For the text-containing cell, return its midpoint in [x, y] coordinate format. 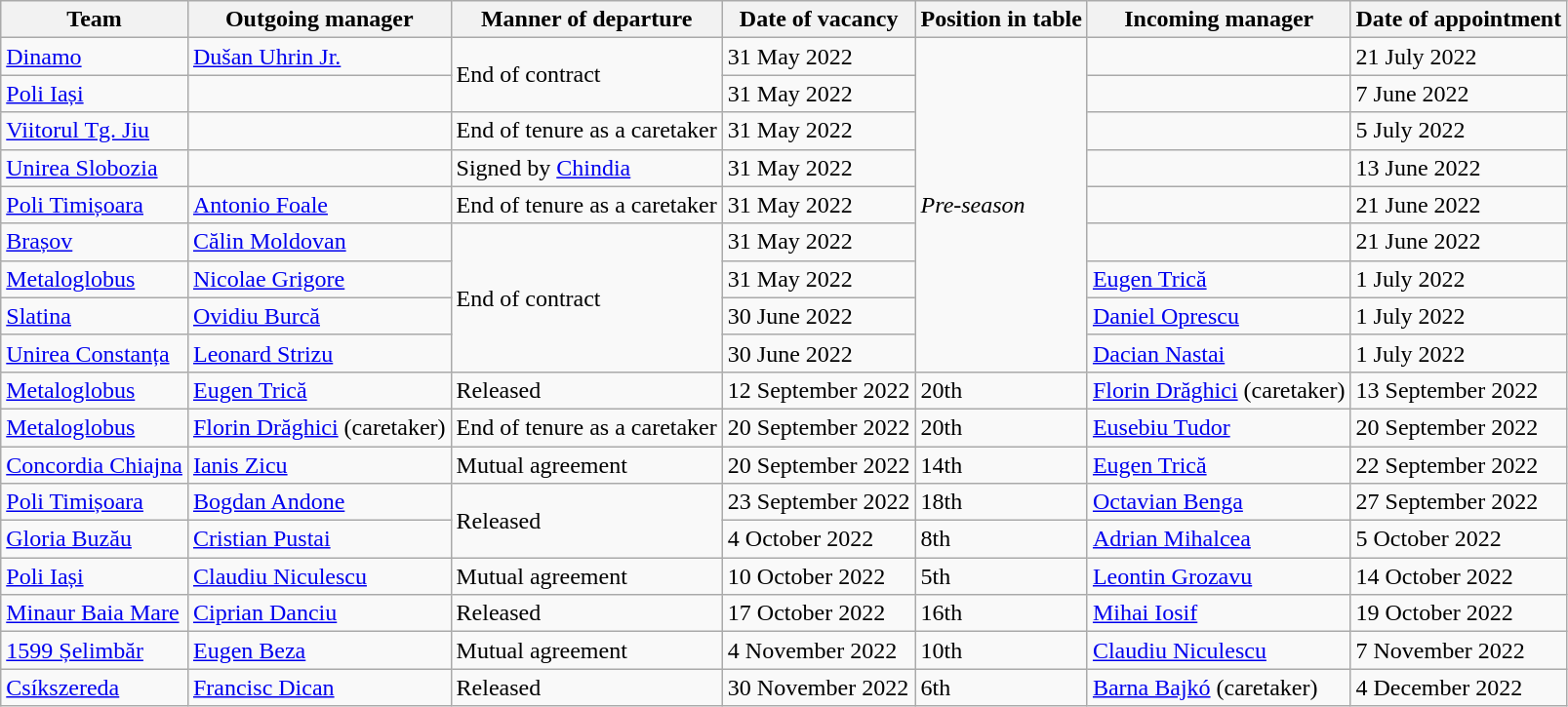
Viitorul Tg. Jiu [95, 131]
14 October 2022 [1459, 576]
30 November 2022 [819, 687]
4 October 2022 [819, 539]
Position in table [1001, 20]
7 June 2022 [1459, 94]
16th [1001, 613]
Dušan Uhrin Jr. [319, 57]
Concordia Chiajna [95, 465]
Eugen Beza [319, 650]
1599 Șelimbăr [95, 650]
10 October 2022 [819, 576]
19 October 2022 [1459, 613]
17 October 2022 [819, 613]
Csíkszereda [95, 687]
18th [1001, 502]
Unirea Constanța [95, 353]
Date of appointment [1459, 20]
7 November 2022 [1459, 650]
Adrian Mihalcea [1219, 539]
13 June 2022 [1459, 168]
Signed by Chindia [586, 168]
Daniel Oprescu [1219, 316]
Călin Moldovan [319, 242]
5 October 2022 [1459, 539]
Mihai Iosif [1219, 613]
Leonard Strizu [319, 353]
Date of vacancy [819, 20]
12 September 2022 [819, 390]
14th [1001, 465]
Dinamo [95, 57]
22 September 2022 [1459, 465]
Dacian Nastai [1219, 353]
Nicolae Grigore [319, 279]
Barna Bajkó (caretaker) [1219, 687]
13 September 2022 [1459, 390]
Pre-season [1001, 205]
Brașov [95, 242]
Ovidiu Burcă [319, 316]
Octavian Benga [1219, 502]
5th [1001, 576]
Ianis Zicu [319, 465]
5 July 2022 [1459, 131]
21 July 2022 [1459, 57]
Outgoing manager [319, 20]
23 September 2022 [819, 502]
4 December 2022 [1459, 687]
6th [1001, 687]
Cristian Pustai [319, 539]
Leontin Grozavu [1219, 576]
Bogdan Andone [319, 502]
Manner of departure [586, 20]
Unirea Slobozia [95, 168]
Slatina [95, 316]
Gloria Buzău [95, 539]
8th [1001, 539]
Ciprian Danciu [319, 613]
Incoming manager [1219, 20]
4 November 2022 [819, 650]
Minaur Baia Mare [95, 613]
Antonio Foale [319, 205]
Team [95, 20]
27 September 2022 [1459, 502]
Eusebiu Tudor [1219, 427]
Francisc Dican [319, 687]
10th [1001, 650]
